Return the (x, y) coordinate for the center point of the cell that contains the specified text.  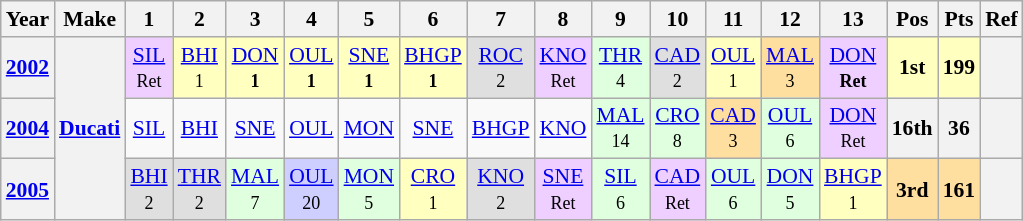
Pos (912, 19)
MAL3 (790, 68)
36 (960, 128)
Ref (1001, 19)
SIL6 (620, 190)
MON5 (370, 190)
KNORet (564, 68)
BHI (200, 128)
2002 (28, 68)
DON1 (255, 68)
Year (28, 19)
9 (620, 19)
1st (912, 68)
MAL14 (620, 128)
OUL20 (311, 190)
199 (960, 68)
BHI 1 (200, 68)
SNERet (564, 190)
7 (501, 19)
MON (370, 128)
CAD3 (733, 128)
CRO1 (433, 190)
THR4 (620, 68)
3 (255, 19)
SIL (148, 128)
Ducati (90, 128)
BHGP (501, 128)
13 (853, 19)
12 (790, 19)
OUL (311, 128)
161 (960, 190)
6 (433, 19)
5 (370, 19)
KNO2 (501, 190)
ROC 2 (501, 68)
8 (564, 19)
2 (200, 19)
16th (912, 128)
11 (733, 19)
CAD 2 (678, 68)
Make (90, 19)
10 (678, 19)
SILRet (148, 68)
BHI2 (148, 190)
THR2 (200, 190)
CADRet (678, 190)
MAL7 (255, 190)
CRO8 (678, 128)
4 (311, 19)
Pts (960, 19)
DON5 (790, 190)
2005 (28, 190)
3rd (912, 190)
KNO (564, 128)
SNE1 (370, 68)
2004 (28, 128)
1 (148, 19)
